Identify which cell holds the provided text, then report its [x, y] central coordinate. 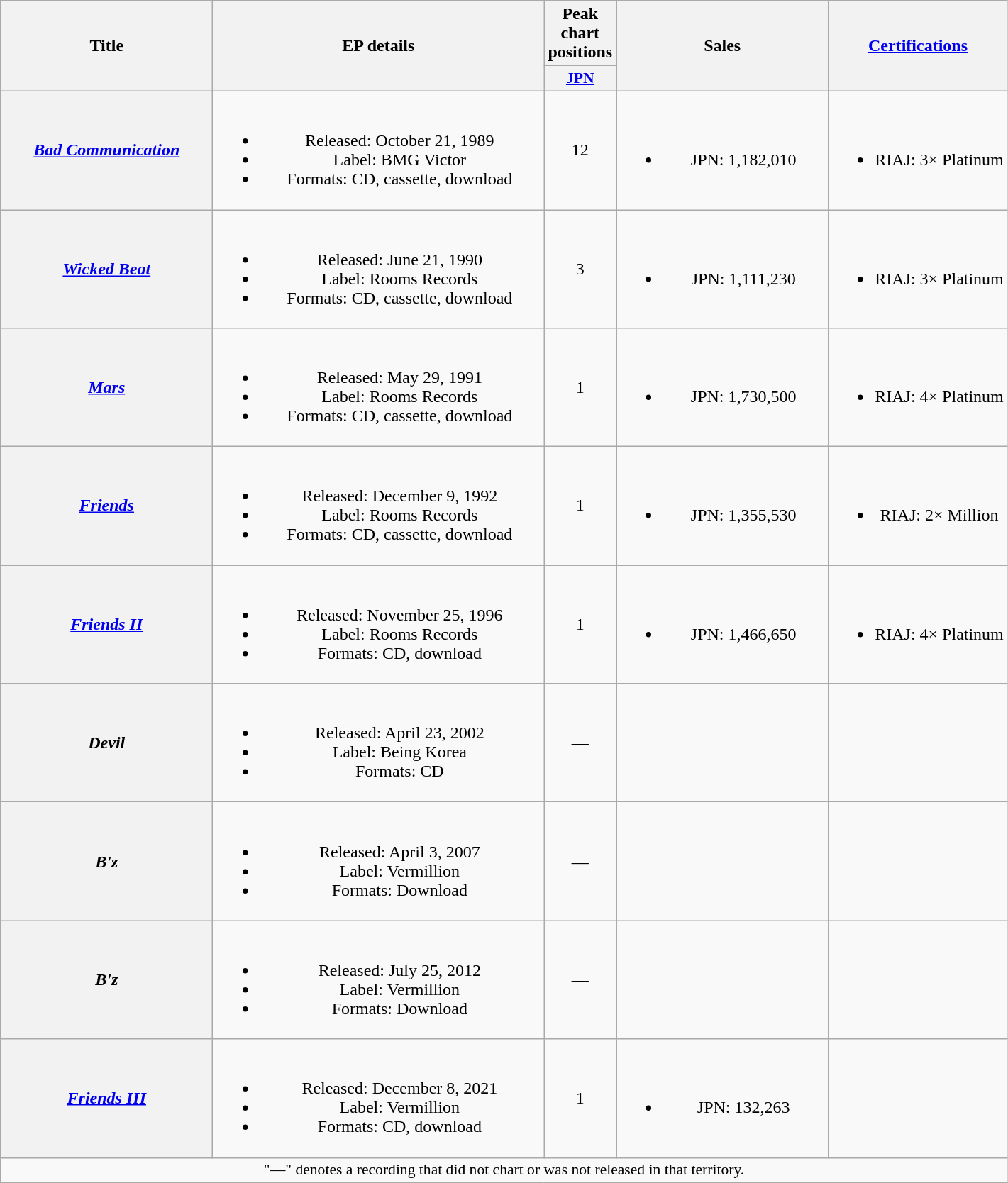
Released: July 25, 2012 Label: VermillionFormats: Download [379, 980]
"—" denotes a recording that did not chart or was not released in that territory. [504, 1170]
Mars [106, 387]
Devil [106, 743]
JPN: 1,730,500 [722, 387]
JPN: 1,111,230 [722, 270]
JPN: 1,355,530 [722, 506]
Friends II [106, 624]
Certifications [918, 46]
EP details [379, 46]
JPN: 132,263 [722, 1098]
JPN [580, 79]
3 [580, 270]
Released: November 25, 1996 Label: Rooms RecordsFormats: CD, download [379, 624]
Released: June 21, 1990 Label: Rooms RecordsFormats: CD, cassette, download [379, 270]
Wicked Beat [106, 270]
Bad Communication [106, 150]
Released: December 8, 2021Label: VermillionFormats: CD, download [379, 1098]
Released: April 23, 2002 Label: Being KoreaFormats: CD [379, 743]
Peak chart positions [580, 33]
Friends III [106, 1098]
Released: December 9, 1992 Label: Rooms RecordsFormats: CD, cassette, download [379, 506]
Released: April 3, 2007 Label: VermillionFormats: Download [379, 861]
12 [580, 150]
Friends [106, 506]
Sales [722, 46]
Title [106, 46]
Released: October 21, 1989 Label: BMG VictorFormats: CD, cassette, download [379, 150]
RIAJ: 2× Million [918, 506]
JPN: 1,466,650 [722, 624]
Released: May 29, 1991 Label: Rooms RecordsFormats: CD, cassette, download [379, 387]
JPN: 1,182,010 [722, 150]
